Locate the cell with the specified text and output its (X, Y) center coordinate. 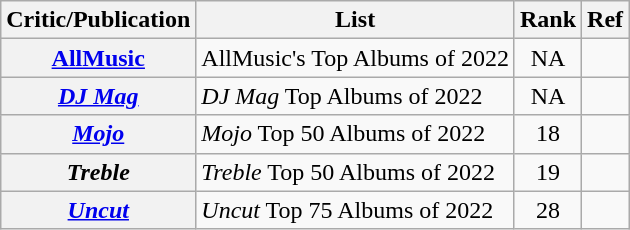
AllMusic (98, 58)
DJ Mag (98, 96)
AllMusic's Top Albums of 2022 (356, 58)
List (356, 20)
Treble Top 50 Albums of 2022 (356, 172)
28 (548, 210)
18 (548, 134)
19 (548, 172)
Uncut Top 75 Albums of 2022 (356, 210)
Ref (606, 20)
Rank (548, 20)
DJ Mag Top Albums of 2022 (356, 96)
Critic/Publication (98, 20)
Mojo Top 50 Albums of 2022 (356, 134)
Uncut (98, 210)
Treble (98, 172)
Mojo (98, 134)
